Determine the (X, Y) coordinate at the center of the cell enclosing the given text.  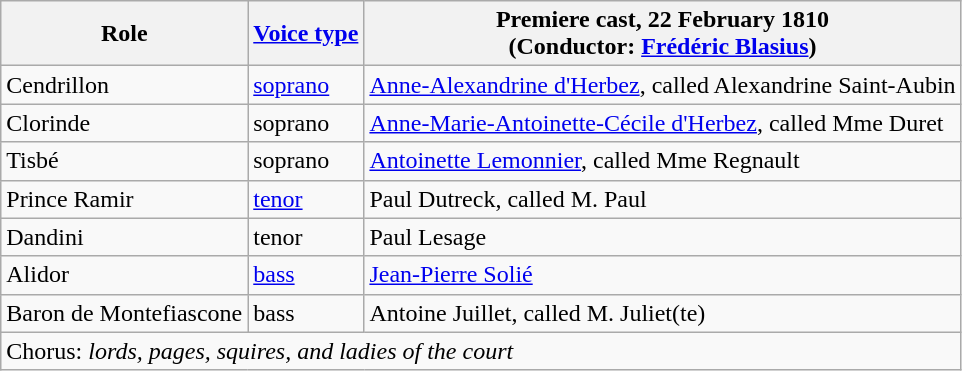
Tisbé (124, 161)
Paul Lesage (662, 237)
Role (124, 34)
Cendrillon (124, 85)
Anne-Marie-Antoinette-Cécile d'Herbez, called Mme Duret (662, 123)
Premiere cast, 22 February 1810(Conductor: Frédéric Blasius) (662, 34)
Paul Dutreck, called M. Paul (662, 199)
Jean-Pierre Solié (662, 275)
Antoine Juillet, called M. Juliet(te) (662, 313)
Anne-Alexandrine d'Herbez, called Alexandrine Saint-Aubin (662, 85)
Baron de Montefiascone (124, 313)
Antoinette Lemonnier, called Mme Regnault (662, 161)
Chorus: lords, pages, squires, and ladies of the court (481, 351)
Prince Ramir (124, 199)
Voice type (306, 34)
Dandini (124, 237)
Clorinde (124, 123)
Alidor (124, 275)
